Return the [x, y] coordinate for the center point of the cell that contains the specified text.  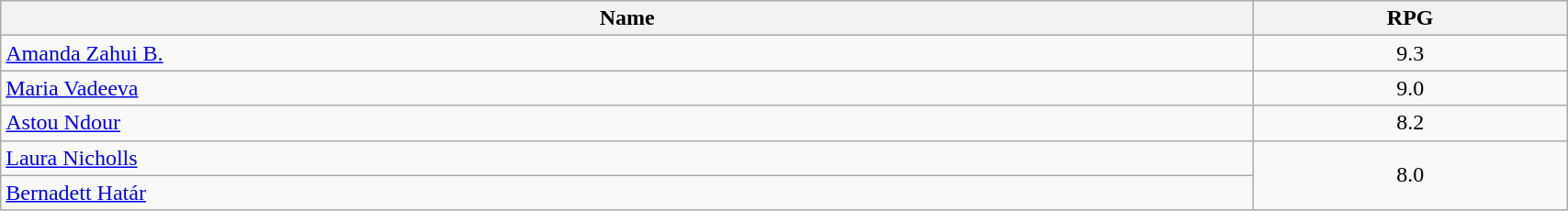
8.0 [1411, 175]
9.3 [1411, 53]
Maria Vadeeva [627, 88]
Astou Ndour [627, 123]
8.2 [1411, 123]
Name [627, 18]
Laura Nicholls [627, 158]
Bernadett Határ [627, 193]
Amanda Zahui B. [627, 53]
RPG [1411, 18]
9.0 [1411, 88]
